Find where the given text appears and provide that cell's center as [X, Y] coordinate. 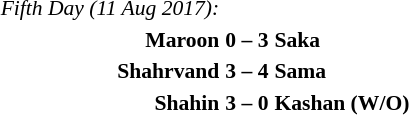
3 – 4 [247, 71]
0 – 3 [247, 40]
